Extract the (x, y) coordinate from the center of the cell holding the provided text.  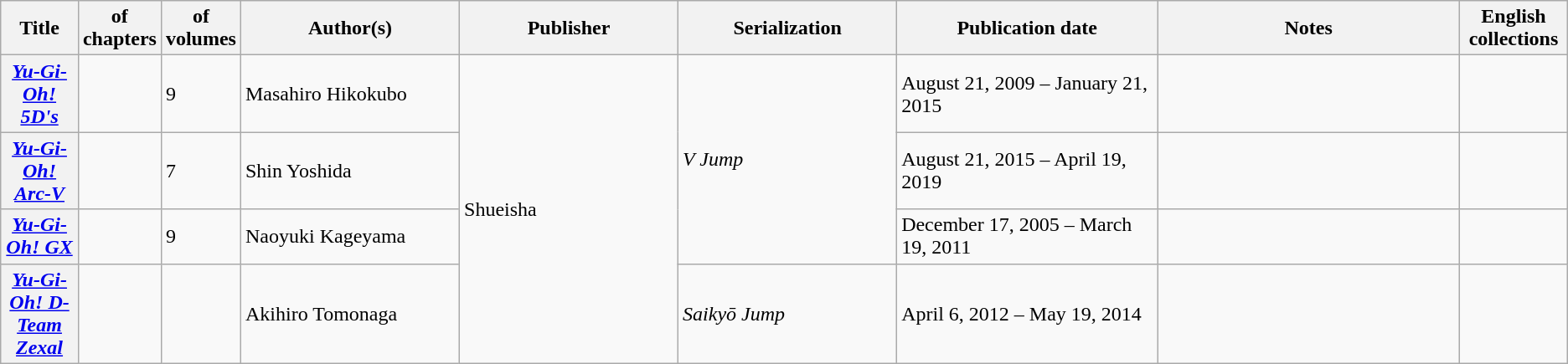
of volumes (201, 28)
Naoyuki Kageyama (350, 236)
7 (201, 171)
December 17, 2005 – March 19, 2011 (1027, 236)
Shueisha (570, 209)
Yu-Gi-Oh! Arc-V (40, 171)
V Jump (787, 159)
Serialization (787, 28)
Notes (1308, 28)
Yu-Gi-Oh! 5D's (40, 94)
Masahiro Hikokubo (350, 94)
April 6, 2012 – May 19, 2014 (1027, 313)
Yu-Gi-Oh! D-Team Zexal (40, 313)
Title (40, 28)
Yu-Gi-Oh! GX (40, 236)
August 21, 2009 – January 21, 2015 (1027, 94)
August 21, 2015 – April 19, 2019 (1027, 171)
Akihiro Tomonaga (350, 313)
English collections (1514, 28)
Shin Yoshida (350, 171)
Publisher (570, 28)
Publication date (1027, 28)
of chapters (119, 28)
Author(s) (350, 28)
Saikyō Jump (787, 313)
